Capture the cell that displays the provided text and extract its (X, Y) central coordinate. 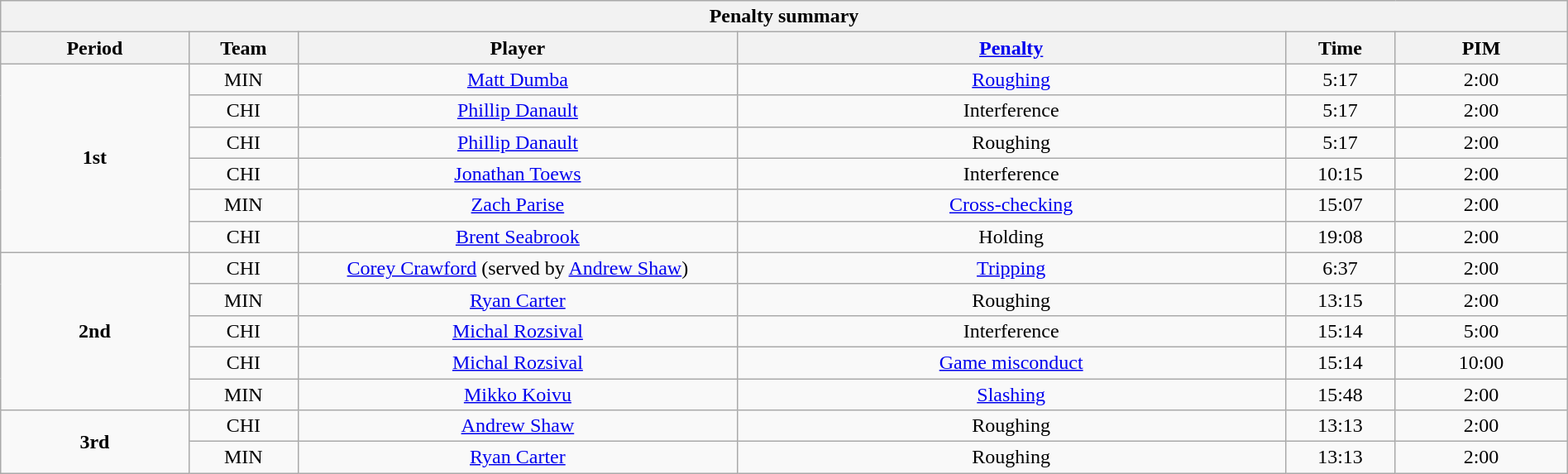
Time (1340, 48)
Matt Dumba (518, 79)
Slashing (1011, 395)
Player (518, 48)
Corey Crawford (served by Andrew Shaw) (518, 268)
Team (243, 48)
Penalty summary (784, 17)
Penalty (1011, 48)
Cross-checking (1011, 205)
10:15 (1340, 174)
Mikko Koivu (518, 395)
Period (94, 48)
Game misconduct (1011, 362)
Andrew Shaw (518, 426)
13:15 (1340, 299)
2nd (94, 331)
Brent Seabrook (518, 237)
Tripping (1011, 268)
1st (94, 158)
Jonathan Toews (518, 174)
6:37 (1340, 268)
15:07 (1340, 205)
5:00 (1481, 331)
10:00 (1481, 362)
Holding (1011, 237)
Zach Parise (518, 205)
3rd (94, 442)
15:48 (1340, 395)
19:08 (1340, 237)
PIM (1481, 48)
